Capture the cell that displays the provided text and extract its (X, Y) central coordinate. 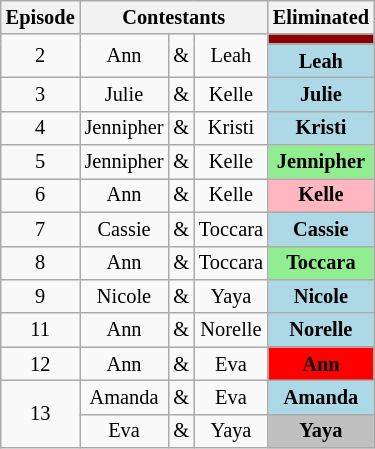
3 (40, 94)
Eliminated (321, 17)
Contestants (174, 17)
7 (40, 229)
4 (40, 128)
5 (40, 162)
6 (40, 195)
Episode (40, 17)
9 (40, 296)
12 (40, 364)
2 (40, 56)
11 (40, 330)
8 (40, 263)
13 (40, 414)
